For the text-containing cell, return its midpoint in (X, Y) coordinate format. 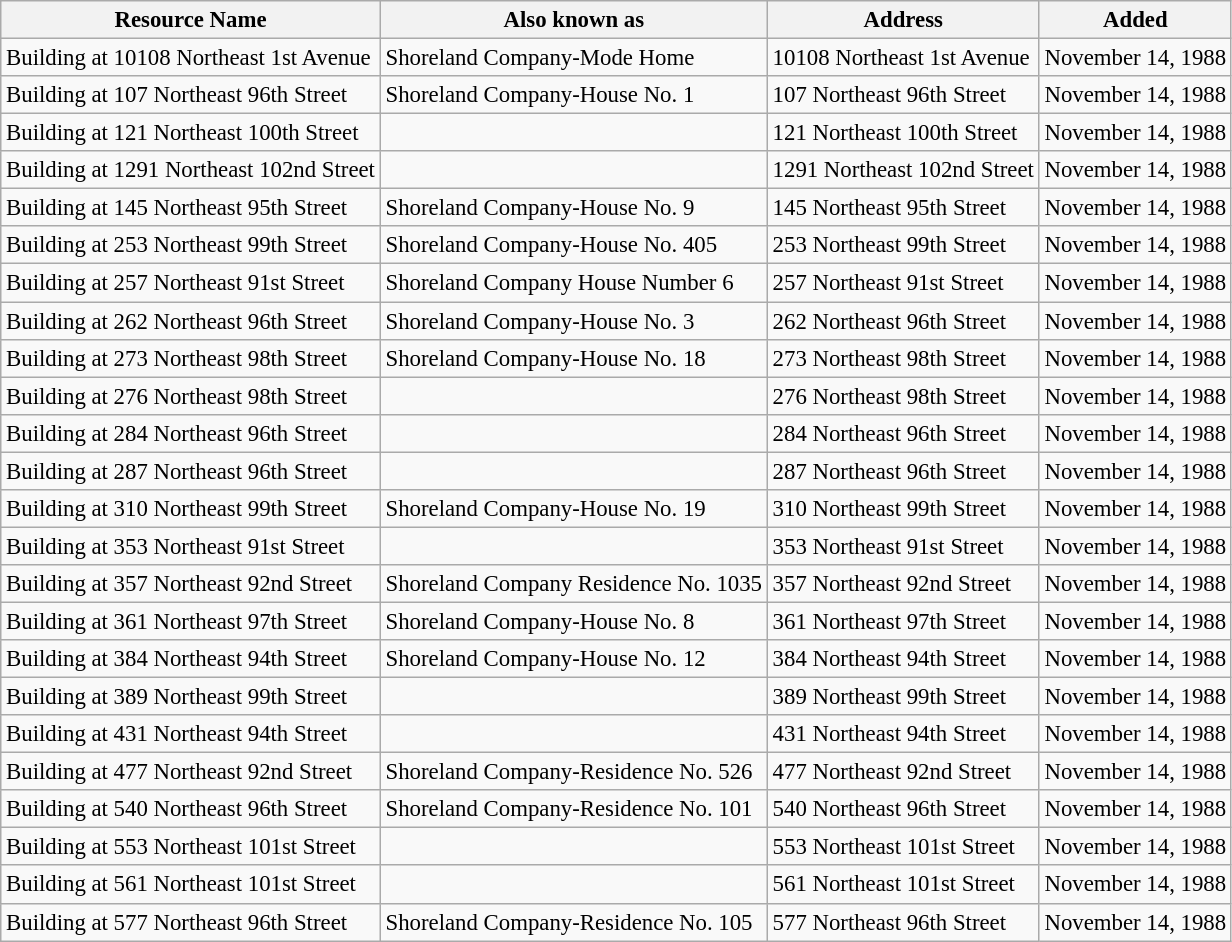
Building at 431 Northeast 94th Street (190, 734)
389 Northeast 99th Street (903, 697)
Building at 284 Northeast 96th Street (190, 433)
540 Northeast 96th Street (903, 809)
Shoreland Company House Number 6 (574, 283)
Address (903, 20)
353 Northeast 91st Street (903, 546)
Shoreland Company-Mode Home (574, 58)
107 Northeast 96th Street (903, 95)
10108 Northeast 1st Avenue (903, 58)
257 Northeast 91st Street (903, 283)
121 Northeast 100th Street (903, 133)
Building at 389 Northeast 99th Street (190, 697)
Shoreland Company-House No. 18 (574, 358)
Building at 553 Northeast 101st Street (190, 847)
Added (1135, 20)
Building at 262 Northeast 96th Street (190, 321)
Shoreland Company-House No. 12 (574, 659)
Building at 540 Northeast 96th Street (190, 809)
145 Northeast 95th Street (903, 208)
Building at 253 Northeast 99th Street (190, 245)
Building at 10108 Northeast 1st Avenue (190, 58)
262 Northeast 96th Street (903, 321)
Resource Name (190, 20)
477 Northeast 92nd Street (903, 772)
Also known as (574, 20)
Building at 273 Northeast 98th Street (190, 358)
Building at 310 Northeast 99th Street (190, 509)
287 Northeast 96th Street (903, 471)
Shoreland Company-Residence No. 526 (574, 772)
Building at 357 Northeast 92nd Street (190, 584)
Shoreland Company Residence No. 1035 (574, 584)
Building at 121 Northeast 100th Street (190, 133)
561 Northeast 101st Street (903, 885)
Shoreland Company-Residence No. 105 (574, 922)
Shoreland Company-Residence No. 101 (574, 809)
Shoreland Company-House No. 405 (574, 245)
361 Northeast 97th Street (903, 621)
1291 Northeast 102nd Street (903, 170)
577 Northeast 96th Street (903, 922)
553 Northeast 101st Street (903, 847)
Building at 257 Northeast 91st Street (190, 283)
Shoreland Company-House No. 8 (574, 621)
Shoreland Company-House No. 19 (574, 509)
310 Northeast 99th Street (903, 509)
276 Northeast 98th Street (903, 396)
Building at 287 Northeast 96th Street (190, 471)
Building at 561 Northeast 101st Street (190, 885)
431 Northeast 94th Street (903, 734)
253 Northeast 99th Street (903, 245)
273 Northeast 98th Street (903, 358)
Shoreland Company-House No. 3 (574, 321)
Building at 477 Northeast 92nd Street (190, 772)
Building at 384 Northeast 94th Street (190, 659)
Building at 361 Northeast 97th Street (190, 621)
Shoreland Company-House No. 9 (574, 208)
284 Northeast 96th Street (903, 433)
384 Northeast 94th Street (903, 659)
Building at 107 Northeast 96th Street (190, 95)
Building at 1291 Northeast 102nd Street (190, 170)
Shoreland Company-House No. 1 (574, 95)
357 Northeast 92nd Street (903, 584)
Building at 276 Northeast 98th Street (190, 396)
Building at 353 Northeast 91st Street (190, 546)
Building at 577 Northeast 96th Street (190, 922)
Building at 145 Northeast 95th Street (190, 208)
